Search for the cell housing the specified text and yield its (X, Y) center coordinate. 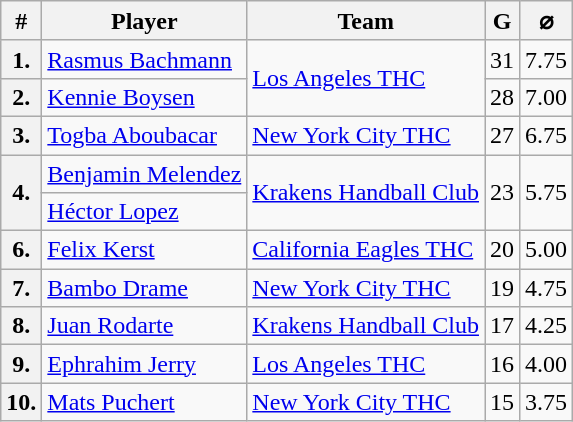
4.25 (546, 326)
31 (502, 59)
5.00 (546, 250)
Player (144, 21)
9. (22, 364)
7. (22, 288)
19 (502, 288)
20 (502, 250)
Mats Puchert (144, 402)
7.75 (546, 59)
Kennie Boysen (144, 97)
27 (502, 135)
6. (22, 250)
California Eagles THC (366, 250)
10. (22, 402)
Benjamin Melendez (144, 173)
G (502, 21)
Togba Aboubacar (144, 135)
16 (502, 364)
6.75 (546, 135)
28 (502, 97)
17 (502, 326)
8. (22, 326)
1. (22, 59)
3.75 (546, 402)
4. (22, 192)
Héctor Lopez (144, 212)
# (22, 21)
15 (502, 402)
4.00 (546, 364)
Team (366, 21)
4.75 (546, 288)
Rasmus Bachmann (144, 59)
Juan Rodarte (144, 326)
3. (22, 135)
Bambo Drame (144, 288)
⌀ (546, 21)
23 (502, 192)
Ephrahim Jerry (144, 364)
2. (22, 97)
7.00 (546, 97)
5.75 (546, 192)
Felix Kerst (144, 250)
